Scan for the cell matching the given text and deliver its [X, Y] coordinate at center. 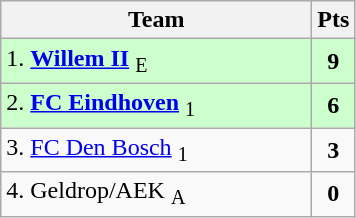
0 [334, 194]
9 [334, 61]
3 [334, 150]
4. Geldrop/AEK A [156, 194]
6 [334, 105]
1. Willem II E [156, 61]
Team [156, 20]
3. FC Den Bosch 1 [156, 150]
2. FC Eindhoven 1 [156, 105]
Pts [334, 20]
